Extract the [x, y] coordinate from the center of the cell holding the provided text.  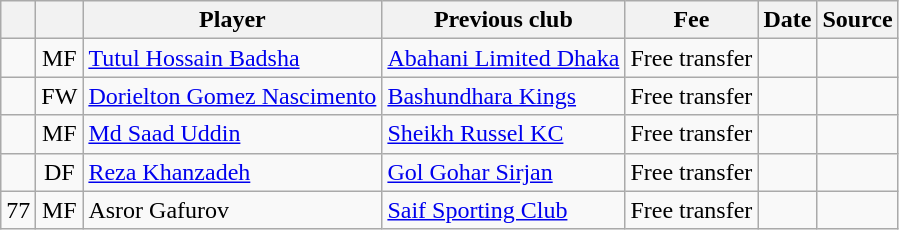
Asror Gafurov [232, 210]
FW [60, 96]
Reza Khanzadeh [232, 172]
Dorielton Gomez Nascimento [232, 96]
77 [18, 210]
Saif Sporting Club [504, 210]
Date [788, 20]
Source [858, 20]
Bashundhara Kings [504, 96]
DF [60, 172]
Md Saad Uddin [232, 134]
Previous club [504, 20]
Sheikh Russel KC [504, 134]
Abahani Limited Dhaka [504, 58]
Fee [692, 20]
Gol Gohar Sirjan [504, 172]
Tutul Hossain Badsha [232, 58]
Player [232, 20]
